From the cell containing the given text, extract its center point as (x, y) coordinate. 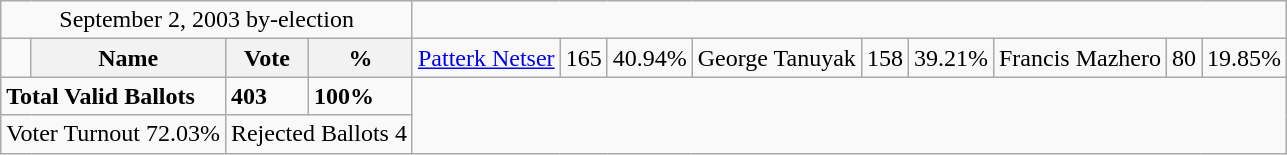
Patterk Netser (486, 58)
39.21% (950, 58)
80 (1184, 58)
Vote (266, 58)
403 (266, 96)
40.94% (650, 58)
% (361, 58)
158 (884, 58)
Name (128, 58)
19.85% (1244, 58)
Total Valid Ballots (114, 96)
100% (361, 96)
September 2, 2003 by-election (207, 20)
Voter Turnout 72.03% (114, 134)
Francis Mazhero (1080, 58)
Rejected Ballots 4 (318, 134)
165 (584, 58)
George Tanuyak (776, 58)
